Determine the [x, y] coordinate at the center of the cell enclosing the given text.  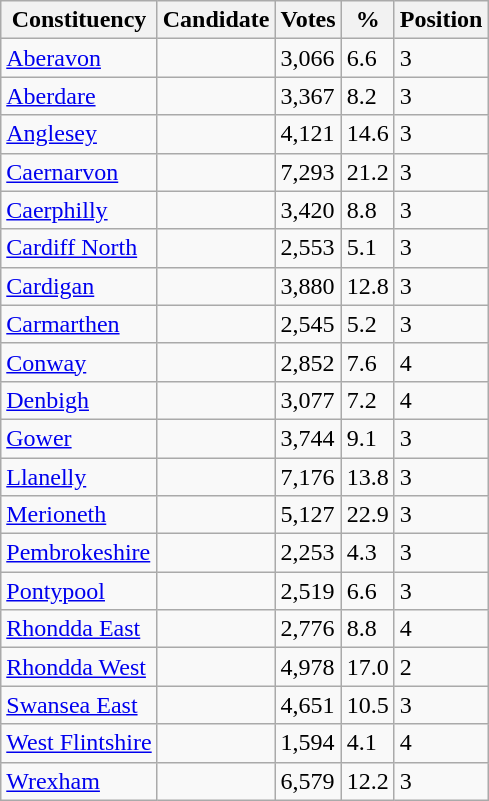
Aberdare [79, 96]
21.2 [368, 172]
2,776 [308, 629]
3,066 [308, 58]
17.0 [368, 667]
3,880 [308, 286]
2 [441, 667]
12.8 [368, 286]
7.2 [368, 400]
13.8 [368, 477]
9.1 [368, 438]
Votes [308, 20]
6,579 [308, 781]
West Flintshire [79, 743]
Cardiff North [79, 248]
3,077 [308, 400]
Rhondda East [79, 629]
Wrexham [79, 781]
2,553 [308, 248]
5.2 [368, 324]
2,545 [308, 324]
3,420 [308, 210]
Pembrokeshire [79, 553]
14.6 [368, 134]
Carmarthen [79, 324]
Cardigan [79, 286]
22.9 [368, 515]
Candidate [216, 20]
Pontypool [79, 591]
4.1 [368, 743]
2,519 [308, 591]
1,594 [308, 743]
4,978 [308, 667]
Conway [79, 362]
Constituency [79, 20]
7,176 [308, 477]
7,293 [308, 172]
3,744 [308, 438]
Caernarvon [79, 172]
Gower [79, 438]
Rhondda West [79, 667]
Denbigh [79, 400]
Aberavon [79, 58]
5,127 [308, 515]
4,121 [308, 134]
2,852 [308, 362]
2,253 [308, 553]
8.2 [368, 96]
Merioneth [79, 515]
7.6 [368, 362]
% [368, 20]
5.1 [368, 248]
4,651 [308, 705]
12.2 [368, 781]
Caerphilly [79, 210]
10.5 [368, 705]
Swansea East [79, 705]
4.3 [368, 553]
3,367 [308, 96]
Llanelly [79, 477]
Anglesey [79, 134]
Position [441, 20]
